Locate the cell with the specified text and output its (X, Y) center coordinate. 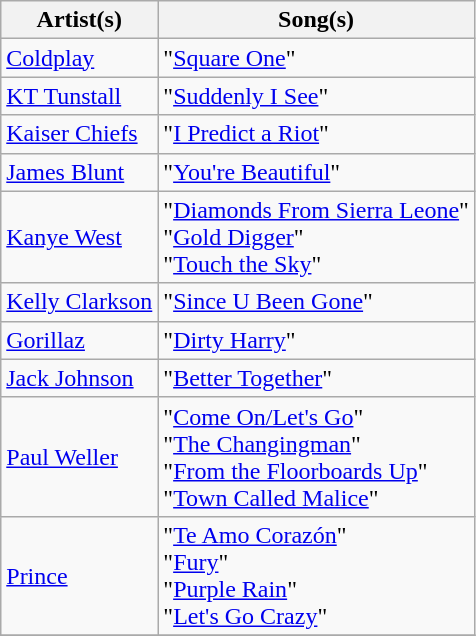
Kanye West (80, 237)
Kelly Clarkson (80, 302)
Song(s) (316, 20)
Jack Johnson (80, 378)
"Te Amo Corazón""Fury""Purple Rain""Let's Go Crazy" (316, 576)
Paul Weller (80, 456)
Prince (80, 576)
"Since U Been Gone" (316, 302)
KT Tunstall (80, 96)
"Diamonds From Sierra Leone""Gold Digger""Touch the Sky" (316, 237)
"You're Beautiful" (316, 172)
"Square One" (316, 58)
Coldplay (80, 58)
Artist(s) (80, 20)
James Blunt (80, 172)
Kaiser Chiefs (80, 134)
"Better Together" (316, 378)
Gorillaz (80, 340)
"Come On/Let's Go""The Changingman""From the Floorboards Up""Town Called Malice" (316, 456)
"Suddenly I See" (316, 96)
"Dirty Harry" (316, 340)
"I Predict a Riot" (316, 134)
